Determine the [X, Y] coordinate at the center of the cell enclosing the given text.  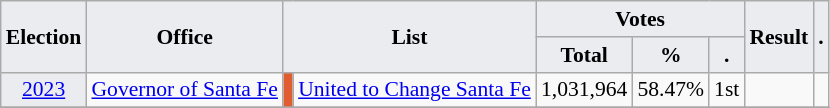
List [410, 36]
Governor of Santa Fe [184, 90]
Total [584, 55]
58.47% [670, 90]
Election [44, 36]
2023 [44, 90]
1st [726, 90]
% [670, 55]
1,031,964 [584, 90]
Result [778, 36]
Office [184, 36]
United to Change Santa Fe [414, 90]
Votes [640, 19]
